Capture the cell that displays the provided text and extract its (X, Y) central coordinate. 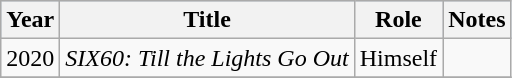
SIX60: Till the Lights Go Out (207, 58)
Year (30, 20)
Himself (398, 58)
Role (398, 20)
2020 (30, 58)
Notes (477, 20)
Title (207, 20)
